From the cell containing the given text, extract its center point as [X, Y] coordinate. 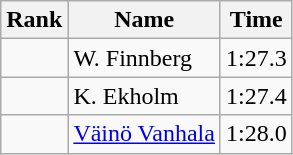
1:28.0 [256, 134]
Rank [34, 20]
Time [256, 20]
K. Ekholm [144, 96]
1:27.3 [256, 58]
1:27.4 [256, 96]
W. Finnberg [144, 58]
Väinö Vanhala [144, 134]
Name [144, 20]
